Extract the (x, y) coordinate from the center of the cell holding the provided text.  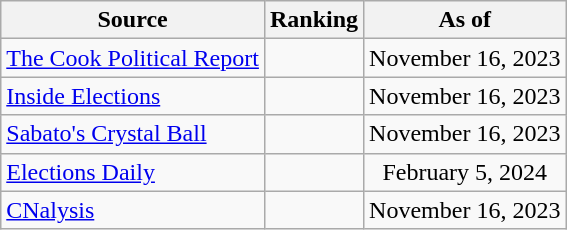
Inside Elections (133, 96)
Elections Daily (133, 172)
Source (133, 20)
Sabato's Crystal Ball (133, 134)
The Cook Political Report (133, 58)
As of (465, 20)
February 5, 2024 (465, 172)
Ranking (314, 20)
CNalysis (133, 210)
